Detect which cell encompasses the target text, then output its [x, y] center coordinate. 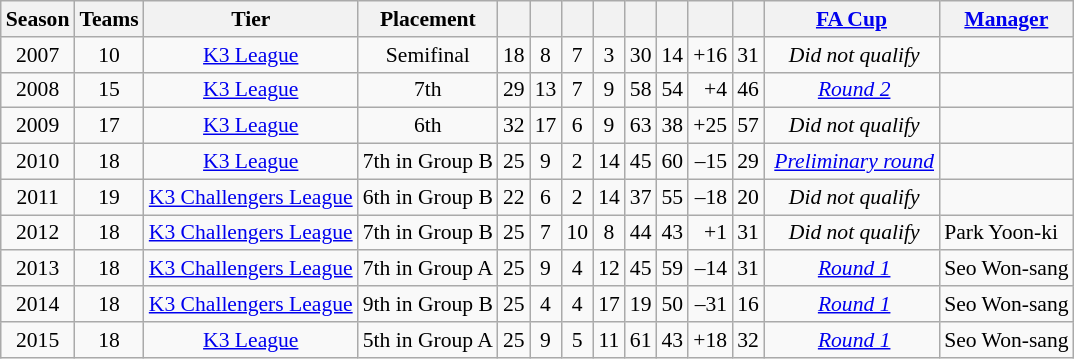
+16 [710, 55]
44 [641, 233]
59 [673, 269]
–18 [710, 197]
2011 [38, 197]
13 [546, 90]
Placement [428, 19]
2010 [38, 162]
22 [514, 197]
61 [641, 340]
16 [748, 304]
–15 [710, 162]
63 [641, 126]
FA Cup [852, 19]
+18 [710, 340]
2009 [38, 126]
20 [748, 197]
57 [748, 126]
30 [641, 55]
55 [673, 197]
Park Yoon-ki [1006, 233]
11 [609, 340]
Semifinal [428, 55]
7th in Group A [428, 269]
58 [641, 90]
6th [428, 126]
3 [609, 55]
5 [577, 340]
Teams [108, 19]
15 [108, 90]
Preliminary round [852, 162]
Tier [251, 19]
6th in Group B [428, 197]
54 [673, 90]
2012 [38, 233]
38 [673, 126]
–31 [710, 304]
2007 [38, 55]
2014 [38, 304]
–14 [710, 269]
5th in Group A [428, 340]
50 [673, 304]
7th [428, 90]
+1 [710, 233]
2013 [38, 269]
12 [609, 269]
+4 [710, 90]
60 [673, 162]
Round 2 [852, 90]
2008 [38, 90]
2015 [38, 340]
46 [748, 90]
Season [38, 19]
9th in Group B [428, 304]
Manager [1006, 19]
+25 [710, 126]
37 [641, 197]
